From the cell containing the given text, extract its center point as (x, y) coordinate. 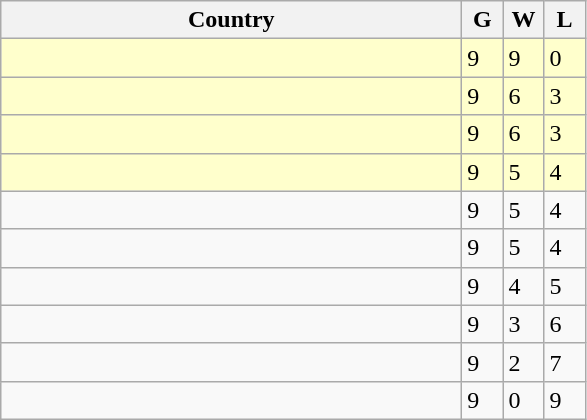
L (564, 20)
W (524, 20)
G (482, 20)
Country (232, 20)
2 (524, 362)
7 (564, 362)
